Output the (x, y) coordinate of the center of the cell containing the given text.  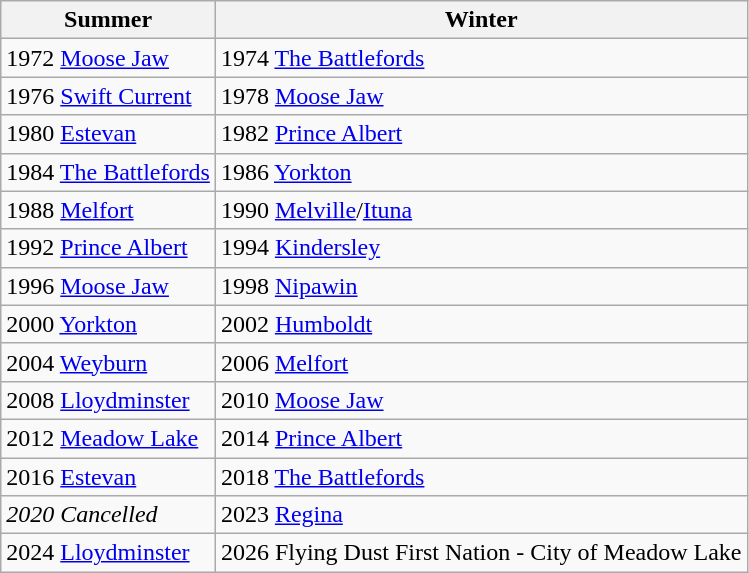
2002 Humboldt (481, 324)
1978 Moose Jaw (481, 96)
Winter (481, 20)
2008 Lloydminster (108, 400)
2000 Yorkton (108, 324)
2006 Melfort (481, 362)
2018 The Battlefords (481, 477)
2024 Lloydminster (108, 553)
1988 Melfort (108, 210)
2012 Meadow Lake (108, 438)
Summer (108, 20)
1984 The Battlefords (108, 172)
2016 Estevan (108, 477)
1986 Yorkton (481, 172)
1972 Moose Jaw (108, 58)
1992 Prince Albert (108, 248)
1994 Kindersley (481, 248)
1982 Prince Albert (481, 134)
2010 Moose Jaw (481, 400)
2004 Weyburn (108, 362)
2023 Regina (481, 515)
2014 Prince Albert (481, 438)
2026 Flying Dust First Nation - City of Meadow Lake (481, 553)
1998 Nipawin (481, 286)
1990 Melville/Ituna (481, 210)
2020 Cancelled (108, 515)
1980 Estevan (108, 134)
1976 Swift Current (108, 96)
1974 The Battlefords (481, 58)
1996 Moose Jaw (108, 286)
